Determine the (x, y) coordinate at the center of the cell enclosing the given text.  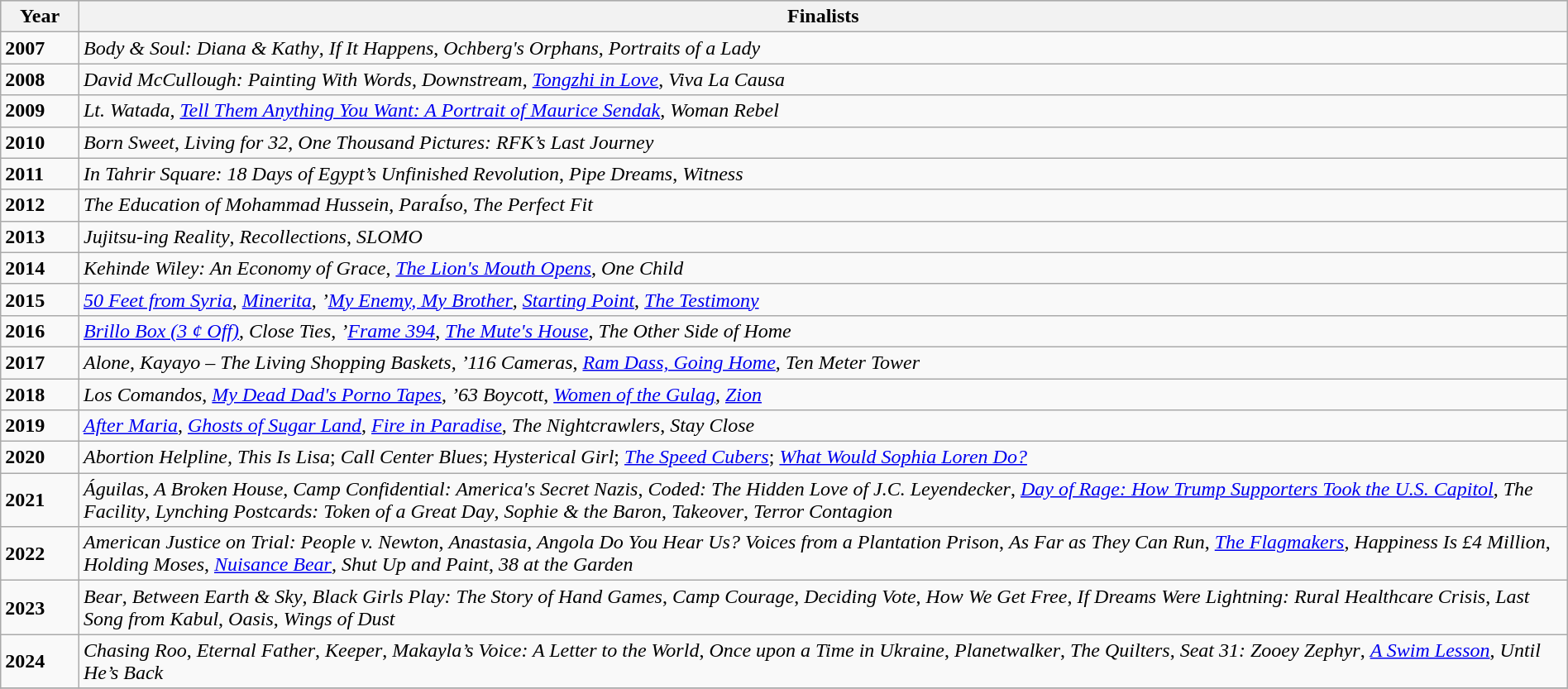
2009 (40, 111)
In Tahrir Square: 18 Days of Egypt’s Unfinished Revolution, Pipe Dreams, Witness (823, 174)
After Maria, Ghosts of Sugar Land, Fire in Paradise, The Nightcrawlers, Stay Close (823, 426)
2022 (40, 554)
2015 (40, 299)
2019 (40, 426)
2017 (40, 362)
50 Feet from Syria, Minerita, ’My Enemy, My Brother, Starting Point, The Testimony (823, 299)
Alone, Kayayo – The Living Shopping Baskets, ’116 Cameras, Ram Dass, Going Home, Ten Meter Tower (823, 362)
Lt. Watada, Tell Them Anything You Want: A Portrait of Maurice Sendak, Woman Rebel (823, 111)
2023 (40, 607)
2011 (40, 174)
2012 (40, 205)
2010 (40, 142)
Finalists (823, 17)
David McCullough: Painting With Words, Downstream, Tongzhi in Love, Viva La Causa (823, 79)
Los Comandos, My Dead Dad's Porno Tapes, ’63 Boycott, Women of the Gulag, Zion (823, 395)
2008 (40, 79)
2014 (40, 268)
2013 (40, 237)
Jujitsu-ing Reality, Recollections, SLOMO (823, 237)
The Education of Mohammad Hussein, ParaÍso, The Perfect Fit (823, 205)
Kehinde Wiley: An Economy of Grace, The Lion's Mouth Opens, One Child (823, 268)
Year (40, 17)
2024 (40, 662)
Brillo Box (3 ¢ Off), Close Ties, ’Frame 394, The Mute's House, The Other Side of Home (823, 331)
Born Sweet, Living for 32, One Thousand Pictures: RFK’s Last Journey (823, 142)
2020 (40, 457)
Abortion Helpline, This Is Lisa; Call Center Blues; Hysterical Girl; The Speed Cubers; What Would Sophia Loren Do? (823, 457)
2007 (40, 48)
2018 (40, 395)
2016 (40, 331)
Body & Soul: Diana & Kathy, If It Happens, Ochberg's Orphans, Portraits of a Lady (823, 48)
2021 (40, 500)
